Capture the cell that displays the provided text and extract its (x, y) central coordinate. 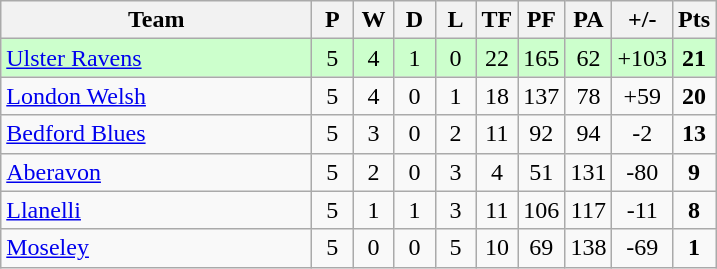
9 (694, 172)
117 (588, 210)
51 (542, 172)
131 (588, 172)
22 (497, 58)
78 (588, 96)
138 (588, 248)
94 (588, 134)
8 (694, 210)
-69 (642, 248)
-11 (642, 210)
21 (694, 58)
PF (542, 20)
20 (694, 96)
PA (588, 20)
Bedford Blues (156, 134)
London Welsh (156, 96)
10 (497, 248)
TF (497, 20)
Ulster Ravens (156, 58)
W (374, 20)
Llanelli (156, 210)
Team (156, 20)
+/- (642, 20)
-80 (642, 172)
Moseley (156, 248)
D (414, 20)
L (456, 20)
+103 (642, 58)
18 (497, 96)
Aberavon (156, 172)
165 (542, 58)
106 (542, 210)
92 (542, 134)
62 (588, 58)
69 (542, 248)
+59 (642, 96)
P (332, 20)
137 (542, 96)
13 (694, 134)
-2 (642, 134)
Pts (694, 20)
